Return [X, Y] of the center of cell containing provided text 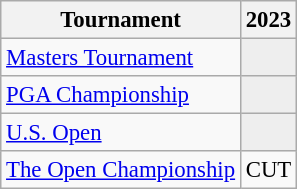
Masters Tournament [121, 58]
U.S. Open [121, 133]
2023 [268, 20]
CUT [268, 170]
Tournament [121, 20]
PGA Championship [121, 95]
The Open Championship [121, 170]
